Locate the cell with the specified text and output its [x, y] center coordinate. 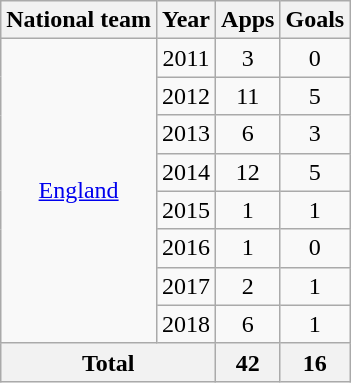
2015 [186, 210]
42 [248, 362]
England [79, 191]
2011 [186, 58]
2012 [186, 96]
Total [108, 362]
2016 [186, 248]
2018 [186, 324]
Apps [248, 20]
2014 [186, 172]
Goals [315, 20]
2 [248, 286]
12 [248, 172]
11 [248, 96]
National team [79, 20]
16 [315, 362]
Year [186, 20]
2017 [186, 286]
2013 [186, 134]
